For the text-containing cell, return its midpoint in [X, Y] coordinate format. 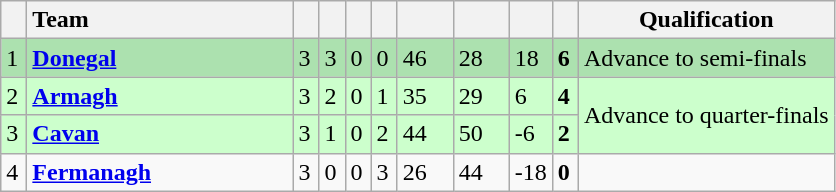
Donegal [160, 58]
Armagh [160, 96]
46 [425, 58]
35 [425, 96]
26 [425, 172]
50 [481, 134]
Fermanagh [160, 172]
Advance to semi-finals [706, 58]
Team [160, 20]
Advance to quarter-finals [706, 115]
-6 [530, 134]
28 [481, 58]
18 [530, 58]
Cavan [160, 134]
-18 [530, 172]
Qualification [706, 20]
29 [481, 96]
